Find where the given text appears and provide that cell's center as [X, Y] coordinate. 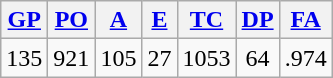
PO [72, 20]
64 [258, 58]
1053 [206, 58]
27 [160, 58]
GP [24, 20]
A [118, 20]
DP [258, 20]
.974 [306, 58]
E [160, 20]
FA [306, 20]
TC [206, 20]
921 [72, 58]
135 [24, 58]
105 [118, 58]
